Output the (x, y) coordinate of the center of the cell containing the given text.  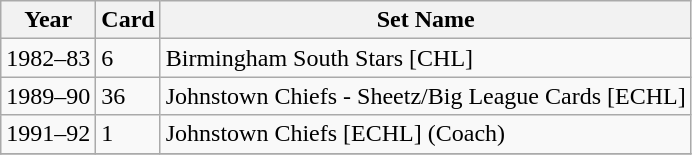
6 (128, 58)
Set Name (426, 20)
Johnstown Chiefs [ECHL] (Coach) (426, 134)
Card (128, 20)
36 (128, 96)
1 (128, 134)
Year (48, 20)
1982–83 (48, 58)
1991–92 (48, 134)
Birmingham South Stars [CHL] (426, 58)
Johnstown Chiefs - Sheetz/Big League Cards [ECHL] (426, 96)
1989–90 (48, 96)
